Return (X, Y) of the center of cell containing provided text 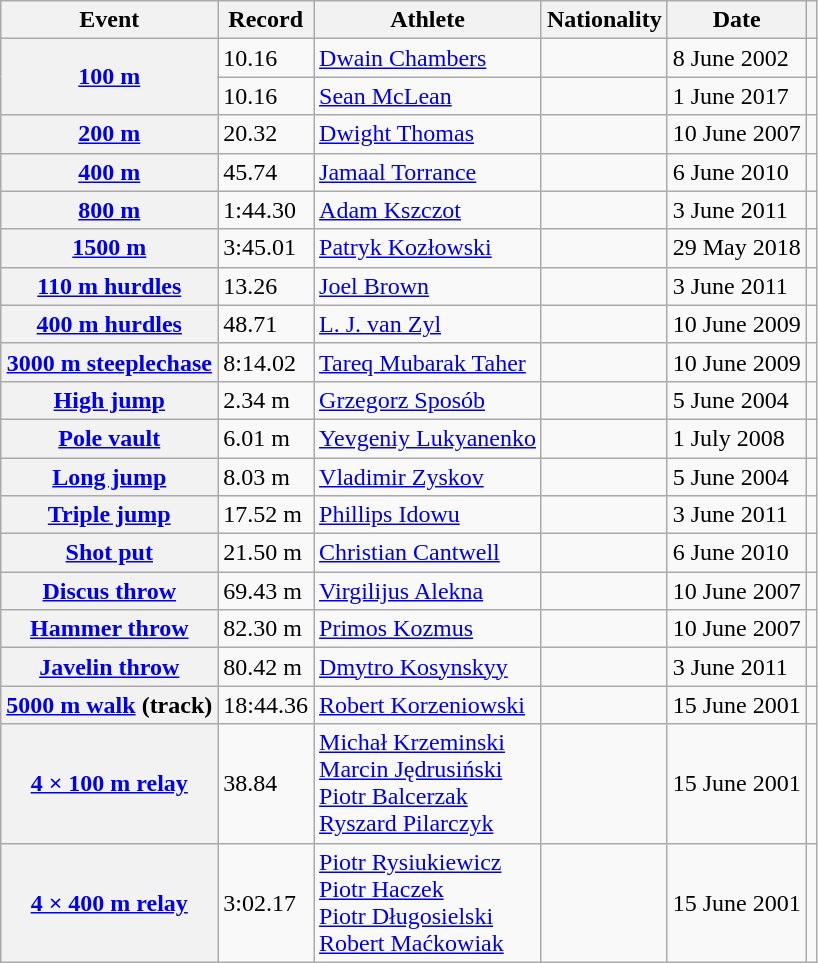
3000 m steeplechase (110, 362)
80.42 m (266, 667)
20.32 (266, 134)
L. J. van Zyl (428, 324)
100 m (110, 77)
Pole vault (110, 438)
Robert Korzeniowski (428, 705)
Nationality (604, 20)
Long jump (110, 477)
Piotr RysiukiewiczPiotr HaczekPiotr DługosielskiRobert Maćkowiak (428, 902)
Record (266, 20)
69.43 m (266, 591)
17.52 m (266, 515)
Dwight Thomas (428, 134)
Vladimir Zyskov (428, 477)
Phillips Idowu (428, 515)
Patryk Kozłowski (428, 248)
48.71 (266, 324)
Adam Kszczot (428, 210)
3:02.17 (266, 902)
Joel Brown (428, 286)
5000 m walk (track) (110, 705)
4 × 400 m relay (110, 902)
Date (736, 20)
Primos Kozmus (428, 629)
13.26 (266, 286)
Virgilijus Alekna (428, 591)
Christian Cantwell (428, 553)
1 June 2017 (736, 96)
Dmytro Kosynskyy (428, 667)
18:44.36 (266, 705)
Michał KrzeminskiMarcin JędrusińskiPiotr BalcerzakRyszard Pilarczyk (428, 784)
1 July 2008 (736, 438)
Hammer throw (110, 629)
Athlete (428, 20)
Tareq Mubarak Taher (428, 362)
1500 m (110, 248)
1:44.30 (266, 210)
High jump (110, 400)
82.30 m (266, 629)
Sean McLean (428, 96)
Triple jump (110, 515)
200 m (110, 134)
4 × 100 m relay (110, 784)
Jamaal Torrance (428, 172)
2.34 m (266, 400)
6.01 m (266, 438)
45.74 (266, 172)
21.50 m (266, 553)
Shot put (110, 553)
400 m (110, 172)
110 m hurdles (110, 286)
Javelin throw (110, 667)
Yevgeniy Lukyanenko (428, 438)
Discus throw (110, 591)
8.03 m (266, 477)
Grzegorz Sposób (428, 400)
Event (110, 20)
400 m hurdles (110, 324)
8 June 2002 (736, 58)
29 May 2018 (736, 248)
3:45.01 (266, 248)
800 m (110, 210)
8:14.02 (266, 362)
38.84 (266, 784)
Dwain Chambers (428, 58)
